Determine the [X, Y] coordinate at the center of the cell enclosing the given text.  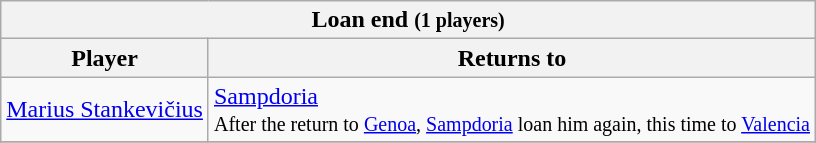
SampdoriaAfter the return to Genoa, Sampdoria loan him again, this time to Valencia [512, 110]
Marius Stankevičius [105, 110]
Player [105, 58]
Returns to [512, 58]
Loan end (1 players) [408, 20]
